Scan for the cell matching the given text and deliver its [X, Y] coordinate at center. 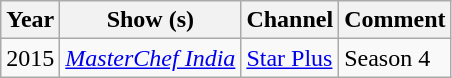
MasterChef India [150, 58]
Star Plus [290, 58]
Season 4 [395, 58]
Year [30, 20]
Channel [290, 20]
2015 [30, 58]
Comment [395, 20]
Show (s) [150, 20]
